Provide the (X, Y) coordinate of the cell's center where the given text is located.  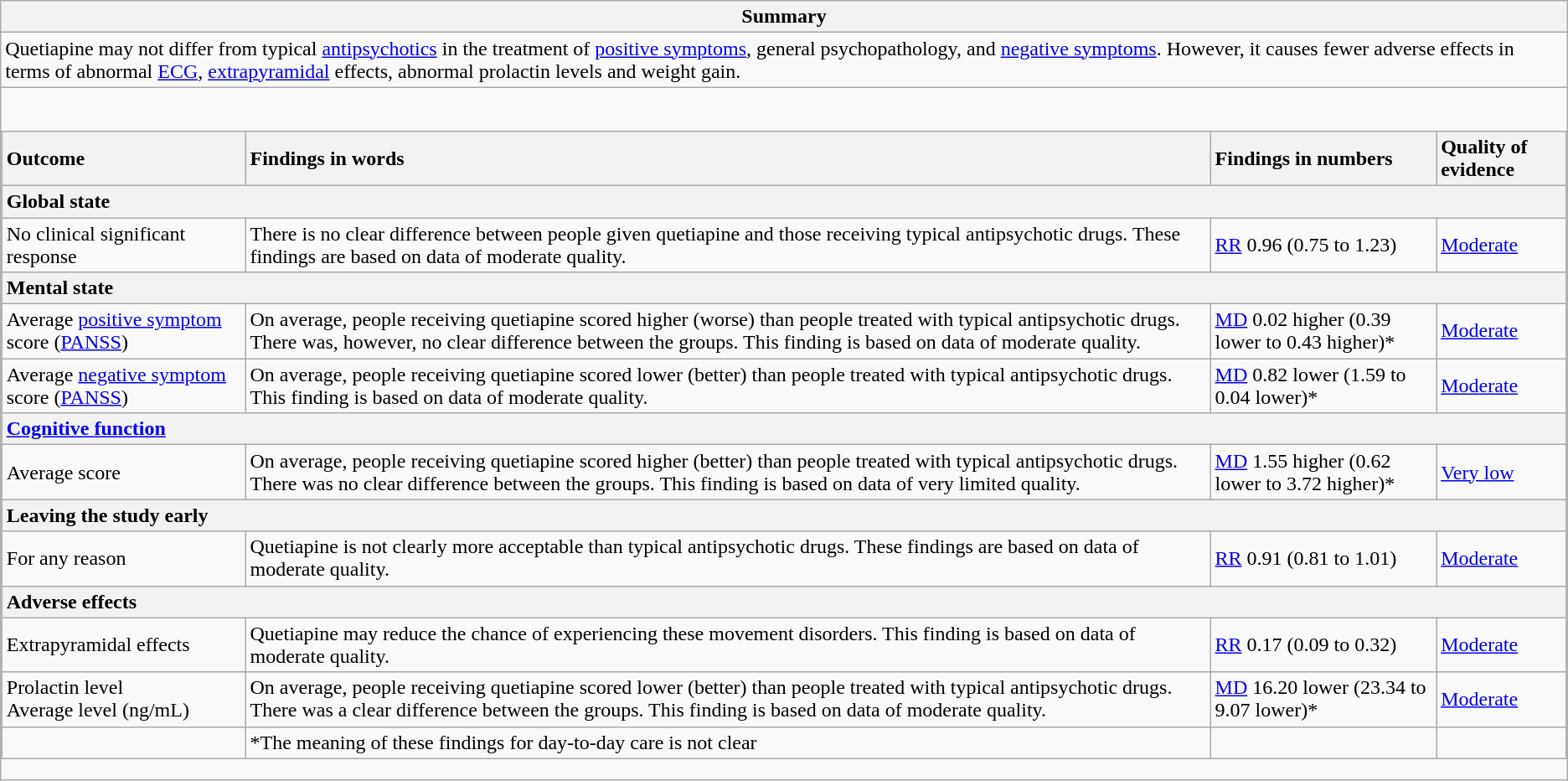
Adverse effects (784, 602)
MD 16.20 lower (23.34 to 9.07 lower)* (1323, 699)
Leaving the study early (784, 515)
RR 0.91 (0.81 to 1.01) (1323, 558)
Quetiapine is not clearly more acceptable than typical antipsychotic drugs. These findings are based on data of moderate quality. (728, 558)
Outcome (124, 158)
Mental state (784, 288)
RR 0.17 (0.09 to 0.32) (1323, 645)
Very low (1501, 473)
Quetiapine may reduce the chance of experiencing these movement disorders. This finding is based on data of moderate quality. (728, 645)
Average positive symptom score (PANSS) (124, 332)
Prolactin levelAverage level (ng/mL) (124, 699)
MD 0.82 lower (1.59 to 0.04 lower)* (1323, 385)
MD 1.55 higher (0.62 lower to 3.72 higher)* (1323, 473)
Findings in numbers (1323, 158)
Extrapyramidal effects (124, 645)
*The meaning of these findings for day-to-day care is not clear (728, 742)
Average negative symptom score (PANSS) (124, 385)
Findings in words (728, 158)
Cognitive function (784, 429)
Average score (124, 473)
Summary (784, 17)
No clinical significant response (124, 245)
MD 0.02 higher (0.39 lower to 0.43 higher)* (1323, 332)
Global state (784, 201)
RR 0.96 (0.75 to 1.23) (1323, 245)
For any reason (124, 558)
Quality of evidence (1501, 158)
